Provide the (X, Y) coordinate of the cell's center where the given text is located.  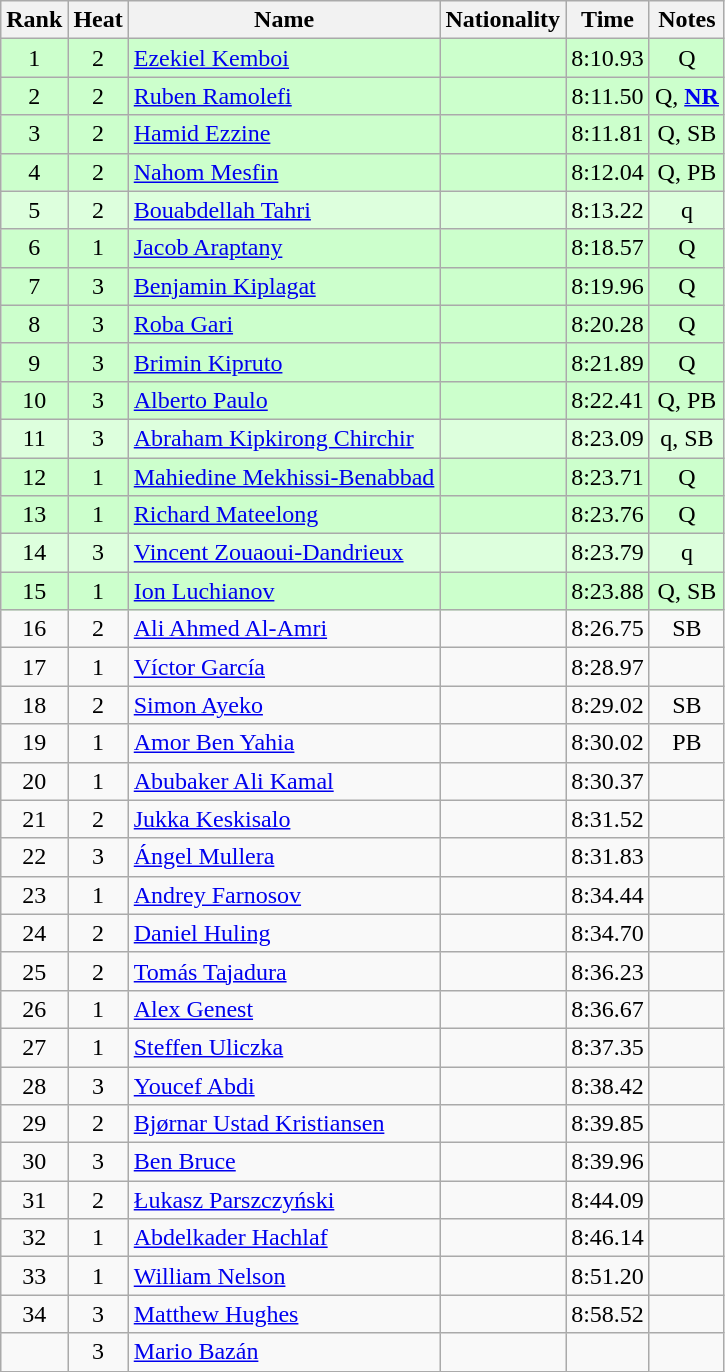
8:31.83 (608, 857)
8:21.89 (608, 362)
8:20.28 (608, 324)
Time (608, 20)
22 (34, 857)
19 (34, 743)
Ezekiel Kemboi (284, 58)
Jukka Keskisalo (284, 819)
9 (34, 362)
8:10.93 (608, 58)
34 (34, 1314)
25 (34, 971)
Vincent Zouaoui-Dandrieux (284, 553)
8:30.02 (608, 743)
8:22.41 (608, 400)
Steffen Uliczka (284, 1047)
12 (34, 477)
8:30.37 (608, 781)
17 (34, 667)
33 (34, 1276)
32 (34, 1238)
8:39.96 (608, 1162)
Bouabdellah Tahri (284, 210)
Bjørnar Ustad Kristiansen (284, 1124)
Alberto Paulo (284, 400)
16 (34, 629)
8:51.20 (608, 1276)
Hamid Ezzine (284, 134)
8:11.50 (608, 96)
8:23.71 (608, 477)
Tomás Tajadura (284, 971)
Amor Ben Yahia (284, 743)
Youcef Abdi (284, 1085)
Ali Ahmed Al-Amri (284, 629)
Ion Luchianov (284, 591)
Name (284, 20)
Roba Gari (284, 324)
8 (34, 324)
PB (686, 743)
8:38.42 (608, 1085)
23 (34, 895)
Ruben Ramolefi (284, 96)
21 (34, 819)
Q, NR (686, 96)
26 (34, 1009)
8:44.09 (608, 1200)
8:34.70 (608, 933)
10 (34, 400)
Abdelkader Hachlaf (284, 1238)
Rank (34, 20)
11 (34, 438)
Richard Mateelong (284, 515)
24 (34, 933)
8:13.22 (608, 210)
Nationality (503, 20)
Andrey Farnosov (284, 895)
7 (34, 286)
Abraham Kipkirong Chirchir (284, 438)
Brimin Kipruto (284, 362)
8:39.85 (608, 1124)
Mario Bazán (284, 1352)
Jacob Araptany (284, 248)
27 (34, 1047)
8:31.52 (608, 819)
20 (34, 781)
4 (34, 172)
Nahom Mesfin (284, 172)
14 (34, 553)
8:23.79 (608, 553)
Łukasz Parszczyński (284, 1200)
15 (34, 591)
8:19.96 (608, 286)
28 (34, 1085)
13 (34, 515)
8:36.67 (608, 1009)
Ángel Mullera (284, 857)
Víctor García (284, 667)
31 (34, 1200)
5 (34, 210)
Daniel Huling (284, 933)
6 (34, 248)
8:29.02 (608, 705)
8:18.57 (608, 248)
8:23.09 (608, 438)
30 (34, 1162)
Abubaker Ali Kamal (284, 781)
8:46.14 (608, 1238)
29 (34, 1124)
8:58.52 (608, 1314)
Ben Bruce (284, 1162)
8:34.44 (608, 895)
8:11.81 (608, 134)
8:12.04 (608, 172)
Heat (98, 20)
8:23.88 (608, 591)
8:36.23 (608, 971)
Simon Ayeko (284, 705)
Benjamin Kiplagat (284, 286)
18 (34, 705)
8:28.97 (608, 667)
8:23.76 (608, 515)
Notes (686, 20)
Matthew Hughes (284, 1314)
q, SB (686, 438)
8:37.35 (608, 1047)
Alex Genest (284, 1009)
William Nelson (284, 1276)
8:26.75 (608, 629)
Mahiedine Mekhissi-Benabbad (284, 477)
